Return the [X, Y] coordinate for the center point of the cell that contains the specified text.  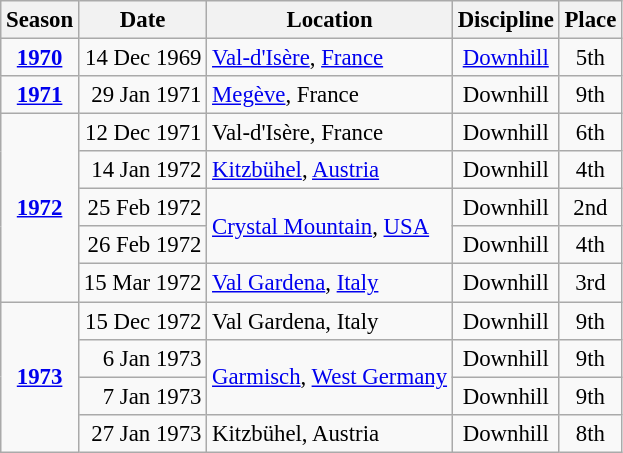
7 Jan 1973 [142, 396]
29 Jan 1971 [142, 95]
Megève, France [330, 95]
14 Dec 1969 [142, 58]
Date [142, 20]
14 Jan 1972 [142, 170]
Crystal Mountain, USA [330, 226]
6th [590, 133]
8th [590, 433]
26 Feb 1972 [142, 245]
12 Dec 1971 [142, 133]
6 Jan 1973 [142, 358]
1973 [40, 377]
3rd [590, 283]
27 Jan 1973 [142, 433]
5th [590, 58]
Season [40, 20]
1971 [40, 95]
1972 [40, 208]
Place [590, 20]
2nd [590, 208]
1970 [40, 58]
15 Mar 1972 [142, 283]
Garmisch, West Germany [330, 376]
Location [330, 20]
15 Dec 1972 [142, 321]
Discipline [506, 20]
25 Feb 1972 [142, 208]
